Detect which cell encompasses the target text, then output its (X, Y) center coordinate. 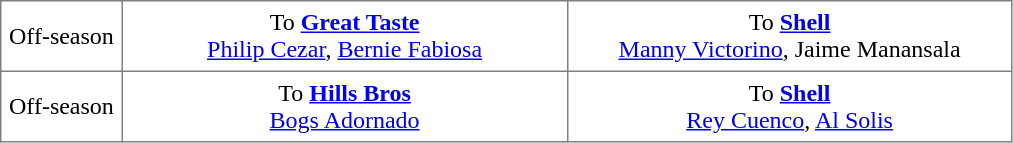
To Great TastePhilip Cezar, Bernie Fabiosa (344, 36)
To Hills BrosBogs Adornado (344, 106)
To ShellManny Victorino, Jaime Manansala (790, 36)
To ShellRey Cuenco, Al Solis (790, 106)
